Determine the [X, Y] coordinate at the center of the cell enclosing the given text.  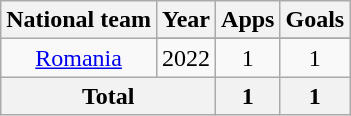
National team [79, 20]
Apps [248, 20]
2022 [186, 58]
Year [186, 20]
Goals [315, 20]
Total [108, 96]
Romania [79, 58]
